Search for the cell housing the specified text and yield its (X, Y) center coordinate. 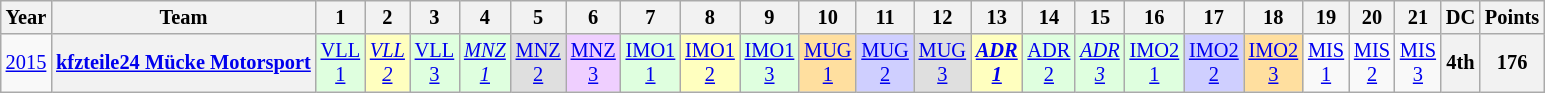
14 (1050, 17)
kfzteile24 Mücke Motorsport (183, 63)
MUG2 (884, 63)
4th (1460, 63)
MNZ2 (538, 63)
21 (1418, 17)
Year (26, 17)
11 (884, 17)
3 (434, 17)
VLL3 (434, 63)
20 (1372, 17)
ADR1 (997, 63)
Points (1512, 17)
MNZ1 (485, 63)
IMO11 (651, 63)
2015 (26, 63)
VLL1 (340, 63)
2 (388, 17)
15 (1100, 17)
1 (340, 17)
19 (1326, 17)
10 (828, 17)
IMO21 (1155, 63)
6 (594, 17)
MUG1 (828, 63)
IMO22 (1214, 63)
MUG3 (942, 63)
MIS1 (1326, 63)
DC (1460, 17)
9 (770, 17)
Team (183, 17)
IMO13 (770, 63)
18 (1274, 17)
17 (1214, 17)
MIS3 (1418, 63)
ADR2 (1050, 63)
ADR3 (1100, 63)
IMO23 (1274, 63)
16 (1155, 17)
7 (651, 17)
12 (942, 17)
4 (485, 17)
8 (710, 17)
IMO12 (710, 63)
13 (997, 17)
MIS2 (1372, 63)
MNZ3 (594, 63)
5 (538, 17)
VLL2 (388, 63)
176 (1512, 63)
